From the cell containing the given text, extract its center point as [X, Y] coordinate. 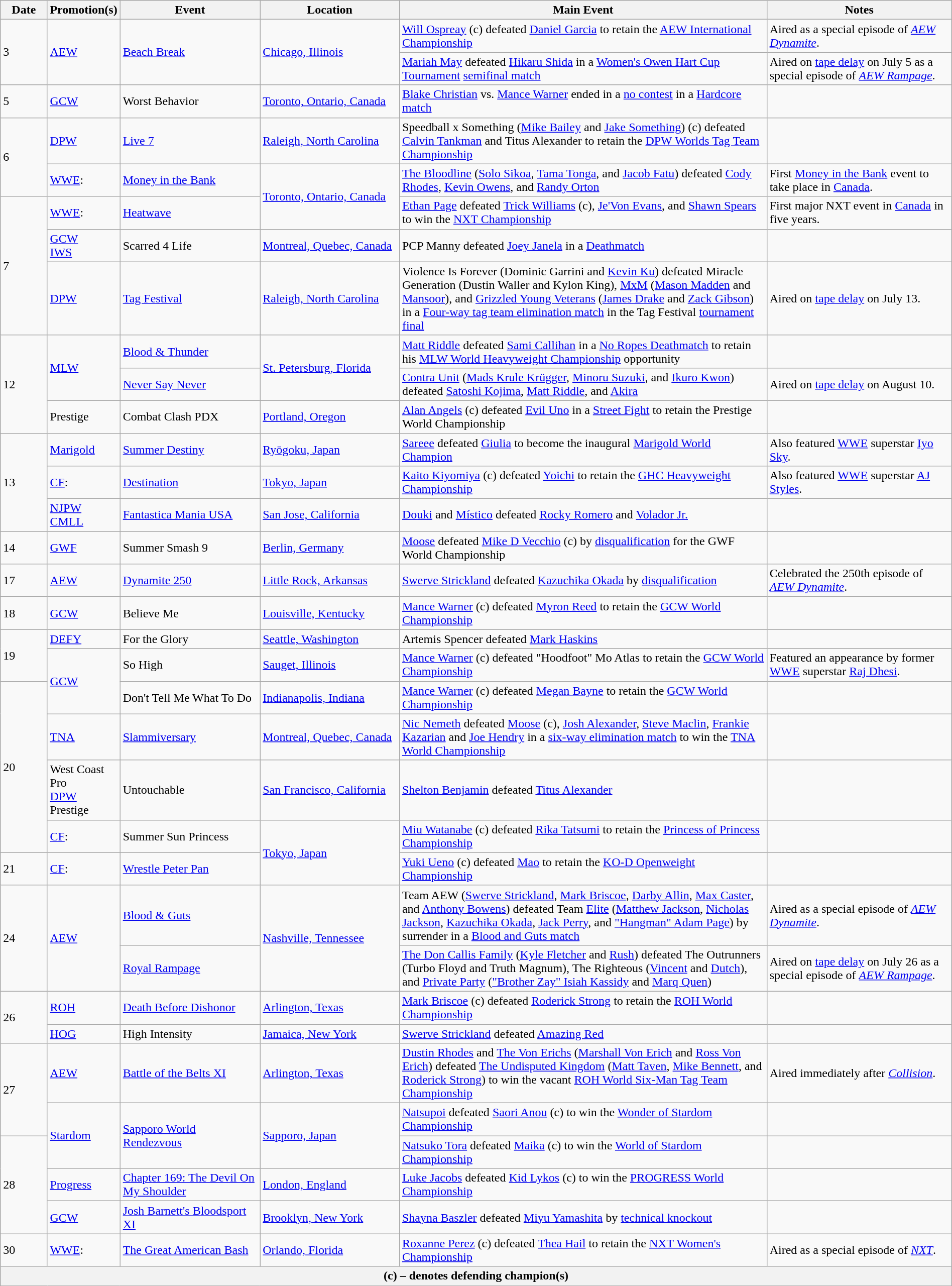
Marigold [83, 449]
Sapporo, Japan [330, 1136]
5 [24, 101]
Beach Break [190, 52]
Kaito Kiyomiya (c) defeated Yoichi to retain the GHC Heavyweight Championship [583, 482]
NJPWCMLL [83, 515]
Wrestle Peter Pan [190, 869]
Combat Clash PDX [190, 417]
HOG [83, 1033]
Matt Riddle defeated Sami Callihan in a No Ropes Deathmatch to retain his MLW World Heavyweight Championship opportunity [583, 352]
Chapter 169: The Devil On My Shoulder [190, 1185]
Battle of the Belts XI [190, 1073]
Blood & Thunder [190, 352]
Summer Sun Princess [190, 836]
Nashville, Tennessee [330, 938]
Mance Warner (c) defeated Myron Reed to retain the GCW World Championship [583, 613]
Don't Tell Me What To Do [190, 697]
Main Event [583, 10]
14 [24, 548]
Promotion(s) [83, 10]
Swerve Strickland defeated Kazuchika Okada by disqualification [583, 581]
Mance Warner (c) defeated "Hoodfoot" Mo Atlas to retain the GCW World Championship [583, 665]
Death Before Dishonor [190, 1008]
21 [24, 869]
Progress [83, 1185]
12 [24, 384]
Believe Me [190, 613]
Shelton Benjamin defeated Titus Alexander [583, 790]
Tag Festival [190, 298]
Douki and Místico defeated Rocky Romero and Volador Jr. [583, 515]
Orlando, Florida [330, 1250]
Location [330, 10]
DEFY [83, 639]
19 [24, 655]
Blood & Guts [190, 915]
Notes [859, 10]
Yuki Ueno (c) defeated Mao to retain the KO-D Openweight Championship [583, 869]
Blake Christian vs. Mance Warner ended in a no contest in a Hardcore match [583, 101]
Little Rock, Arkansas [330, 581]
High Intensity [190, 1033]
Featured an appearance by former WWE superstar Raj Dhesi. [859, 665]
13 [24, 482]
Will Ospreay (c) defeated Daniel Garcia to retain the AEW International Championship [583, 36]
The Great American Bash [190, 1250]
Ryōgoku, Japan [330, 449]
Indianapolis, Indiana [330, 697]
Chicago, Illinois [330, 52]
Mark Briscoe (c) defeated Roderick Strong to retain the ROH World Championship [583, 1008]
Louisville, Kentucky [330, 613]
Mance Warner (c) defeated Megan Bayne to retain the GCW World Championship [583, 697]
London, England [330, 1185]
ROH [83, 1008]
The Bloodline (Solo Sikoa, Tama Tonga, and Jacob Fatu) defeated Cody Rhodes, Kevin Owens, and Randy Orton [583, 180]
GCWIWS [83, 245]
Aired on tape delay on July 13. [859, 298]
30 [24, 1250]
Also featured WWE superstar Iyo Sky. [859, 449]
Moose defeated Mike D Vecchio (c) by disqualification for the GWF World Championship [583, 548]
Brooklyn, New York [330, 1218]
6 [24, 157]
GWF [83, 548]
18 [24, 613]
Mariah May defeated Hikaru Shida in a Women's Owen Hart Cup Tournament semifinal match [583, 68]
Roxanne Perez (c) defeated Thea Hail to retain the NXT Women's Championship [583, 1250]
Live 7 [190, 141]
Worst Behavior [190, 101]
Artemis Spencer defeated Mark Haskins [583, 639]
24 [24, 938]
For the Glory [190, 639]
Natsuko Tora defeated Maika (c) to win the World of Stardom Championship [583, 1152]
(c) – denotes defending champion(s) [476, 1276]
Sauget, Illinois [330, 665]
28 [24, 1185]
Stardom [83, 1136]
First Money in the Bank event to take place in Canada. [859, 180]
Speedball x Something (Mike Bailey and Jake Something) (c) defeated Calvin Tankman and Titus Alexander to retain the DPW Worlds Tag Team Championship [583, 141]
PCP Manny defeated Joey Janela in a Deathmatch [583, 245]
Heatwave [190, 213]
San Jose, California [330, 515]
Natsupoi defeated Saori Anou (c) to win the Wonder of Stardom Championship [583, 1119]
First major NXT event in Canada in five years. [859, 213]
Josh Barnett's Bloodsport XI [190, 1218]
Aired on tape delay on August 10. [859, 384]
Aired immediately after Collision. [859, 1073]
Royal Rampage [190, 968]
St. Petersburg, Florida [330, 368]
TNA [83, 737]
Summer Smash 9 [190, 548]
20 [24, 767]
Aired as a special episode of NXT. [859, 1250]
17 [24, 581]
West Coast ProDPWPrestige [83, 790]
27 [24, 1090]
Slammiversary [190, 737]
Also featured WWE superstar AJ Styles. [859, 482]
Destination [190, 482]
Jamaica, New York [330, 1033]
Berlin, Germany [330, 548]
Alan Angels (c) defeated Evil Uno in a Street Fight to retain the Prestige World Championship [583, 417]
Date [24, 10]
Contra Unit (Mads Krule Krügger, Minoru Suzuki, and Ikuro Kwon) defeated Satoshi Kojima, Matt Riddle, and Akira [583, 384]
Miu Watanabe (c) defeated Rika Tatsumi to retain the Princess of Princess Championship [583, 836]
Sareee defeated Giulia to become the inaugural Marigold World Champion [583, 449]
3 [24, 52]
MLW [83, 368]
Sapporo World Rendezvous [190, 1136]
26 [24, 1017]
Prestige [83, 417]
Swerve Strickland defeated Amazing Red [583, 1033]
Untouchable [190, 790]
Shayna Baszler defeated Miyu Yamashita by technical knockout [583, 1218]
Seattle, Washington [330, 639]
Fantastica Mania USA [190, 515]
So High [190, 665]
Aired on tape delay on July 26 as a special episode of AEW Rampage. [859, 968]
Money in the Bank [190, 180]
Summer Destiny [190, 449]
Never Say Never [190, 384]
Luke Jacobs defeated Kid Lykos (c) to win the PROGRESS World Championship [583, 1185]
Dynamite 250 [190, 581]
San Francisco, California [330, 790]
7 [24, 266]
Event [190, 10]
Portland, Oregon [330, 417]
Scarred 4 Life [190, 245]
Aired on tape delay on July 5 as a special episode of AEW Rampage. [859, 68]
Ethan Page defeated Trick Williams (c), Je'Von Evans, and Shawn Spears to win the NXT Championship [583, 213]
Celebrated the 250th episode of AEW Dynamite. [859, 581]
